For the text-containing cell, return its midpoint in (x, y) coordinate format. 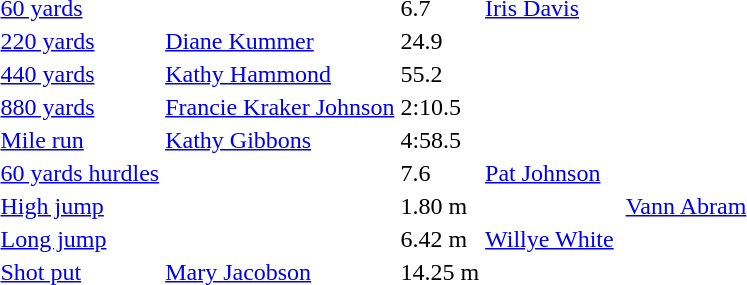
Diane Kummer (280, 41)
Kathy Gibbons (280, 140)
Kathy Hammond (280, 74)
6.42 m (440, 239)
Pat Johnson (550, 173)
7.6 (440, 173)
Willye White (550, 239)
4:58.5 (440, 140)
2:10.5 (440, 107)
Francie Kraker Johnson (280, 107)
24.9 (440, 41)
55.2 (440, 74)
1.80 m (440, 206)
